Return (X, Y) of the center of cell containing provided text 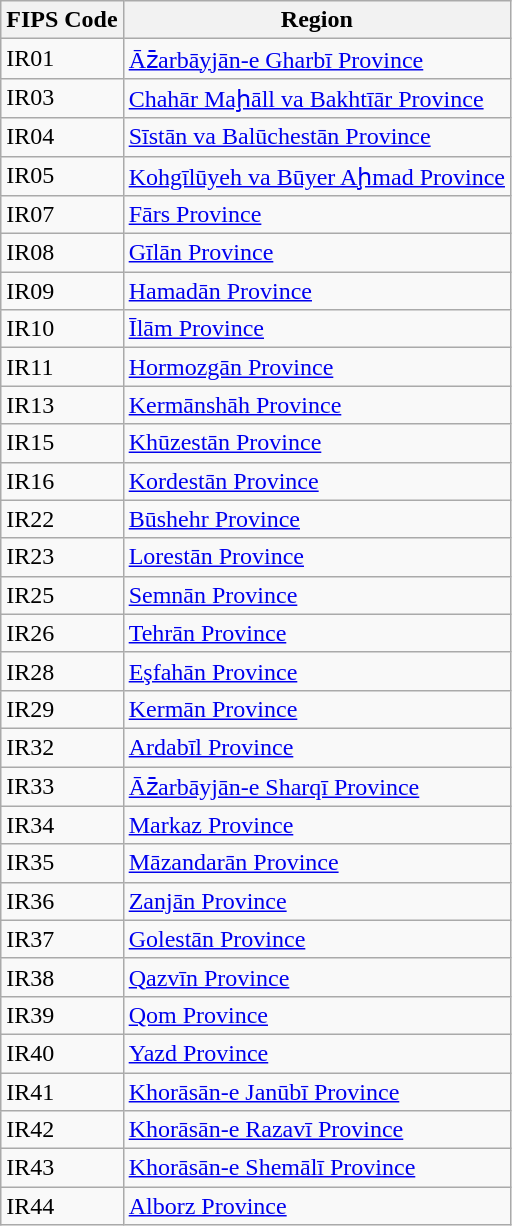
Fārs Province (316, 215)
Qom Province (316, 1015)
IR01 (62, 59)
Khūzestān Province (316, 443)
Qazvīn Province (316, 977)
Kermānshāh Province (316, 405)
Āz̄arbāyjān-e Sharqī Province (316, 786)
IR33 (62, 786)
IR03 (62, 98)
IR38 (62, 977)
Golestān Province (316, 939)
Tehrān Province (316, 633)
FIPS Code (62, 20)
IR07 (62, 215)
IR41 (62, 1091)
Hamadān Province (316, 291)
IR29 (62, 709)
Khorāsān-e Janūbī Province (316, 1091)
Gīlān Province (316, 253)
IR32 (62, 747)
Sīstān va Balūchestān Province (316, 137)
IR42 (62, 1130)
IR43 (62, 1168)
Alborz Province (316, 1206)
IR23 (62, 557)
IR16 (62, 481)
IR36 (62, 901)
IR40 (62, 1053)
IR22 (62, 519)
Markaz Province (316, 825)
Māzandarān Province (316, 863)
IR37 (62, 939)
Kordestān Province (316, 481)
Lorestān Province (316, 557)
Ardabīl Province (316, 747)
Chahār Maḩāll va Bakhtīār Province (316, 98)
IR13 (62, 405)
IR11 (62, 367)
IR05 (62, 176)
IR15 (62, 443)
IR34 (62, 825)
Semnān Province (316, 595)
Būshehr Province (316, 519)
Region (316, 20)
Khorāsān-e Razavī Province (316, 1130)
IR28 (62, 671)
Kohgīlūyeh va Būyer Aḩmad Province (316, 176)
IR09 (62, 291)
Īlām Province (316, 329)
Khorāsān-e Shemālī Province (316, 1168)
IR26 (62, 633)
Zanjān Province (316, 901)
IR10 (62, 329)
Kermān Province (316, 709)
IR25 (62, 595)
Āz̄arbāyjān-e Gharbī Province (316, 59)
IR35 (62, 863)
IR04 (62, 137)
Eşfahān Province (316, 671)
IR39 (62, 1015)
Yazd Province (316, 1053)
Hormozgān Province (316, 367)
IR08 (62, 253)
IR44 (62, 1206)
